Return the (x, y) coordinate for the center point of the cell that contains the specified text.  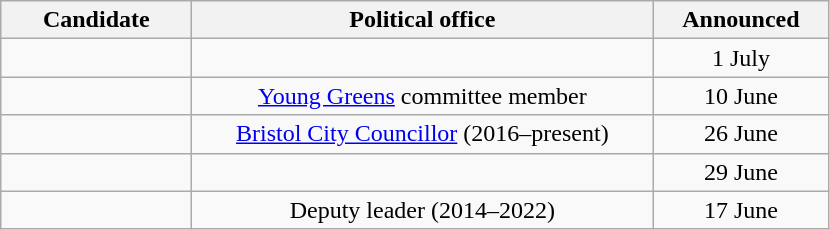
Political office (422, 20)
Bristol City Councillor (2016–present) (422, 134)
10 June (741, 96)
Announced (741, 20)
Young Greens committee member (422, 96)
17 June (741, 210)
26 June (741, 134)
Candidate (96, 20)
1 July (741, 58)
29 June (741, 172)
Deputy leader (2014–2022) (422, 210)
